Pinpoint the cell where the given text exists, returning its [X, Y] midpoint coordinate. 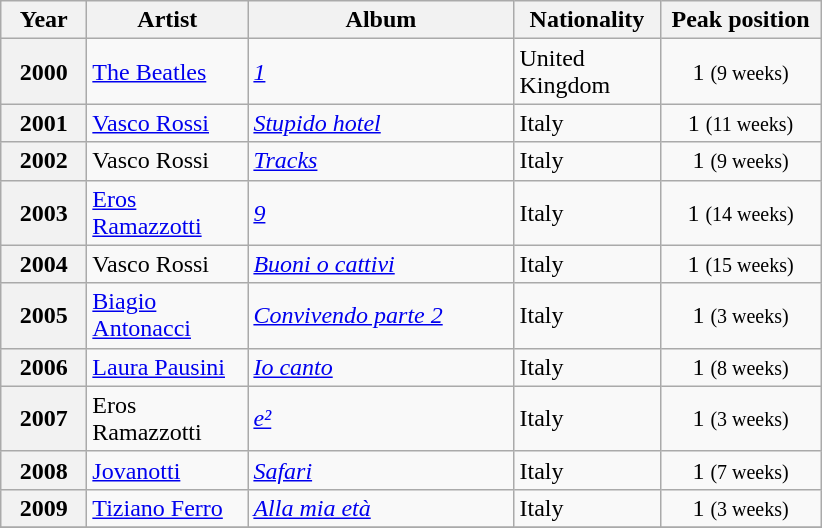
The Beatles [168, 72]
1 (14 weeks) [740, 212]
Artist [168, 20]
1 (7 weeks) [740, 470]
2009 [44, 508]
2000 [44, 72]
Biagio Antonacci [168, 316]
2003 [44, 212]
Laura Pausini [168, 367]
Album [381, 20]
Safari [381, 470]
2001 [44, 123]
2004 [44, 264]
2002 [44, 161]
Year [44, 20]
Io canto [381, 367]
9 [381, 212]
e² [381, 418]
Peak position [740, 20]
Jovanotti [168, 470]
Tiziano Ferro [168, 508]
United Kingdom [587, 72]
1 (8 weeks) [740, 367]
2006 [44, 367]
Tracks [381, 161]
1 (11 weeks) [740, 123]
Alla mia età [381, 508]
Nationality [587, 20]
1 [381, 72]
1 (15 weeks) [740, 264]
Convivendo parte 2 [381, 316]
2007 [44, 418]
2005 [44, 316]
Stupido hotel [381, 123]
2008 [44, 470]
Buoni o cattivi [381, 264]
